Find where the given text appears and provide that cell's center as (x, y) coordinate. 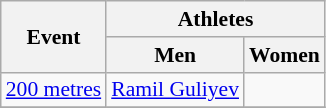
Men (175, 55)
Event (54, 36)
200 metres (54, 90)
Athletes (216, 19)
Women (284, 55)
Ramil Guliyev (175, 90)
